Search for the cell housing the specified text and yield its (X, Y) center coordinate. 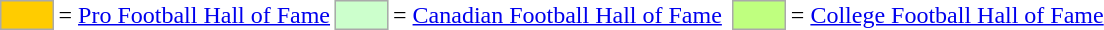
= Canadian Football Hall of Fame (558, 15)
= Pro Football Hall of Fame (194, 15)
